Identify which cell holds the provided text, then report its (x, y) central coordinate. 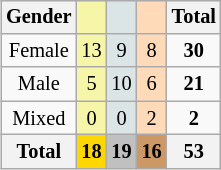
30 (194, 51)
9 (122, 51)
Gender (38, 17)
19 (122, 152)
8 (152, 51)
Female (38, 51)
21 (194, 84)
18 (91, 152)
10 (122, 84)
6 (152, 84)
13 (91, 51)
5 (91, 84)
16 (152, 152)
Mixed (38, 118)
Male (38, 84)
53 (194, 152)
